For the text-containing cell, return its midpoint in (X, Y) coordinate format. 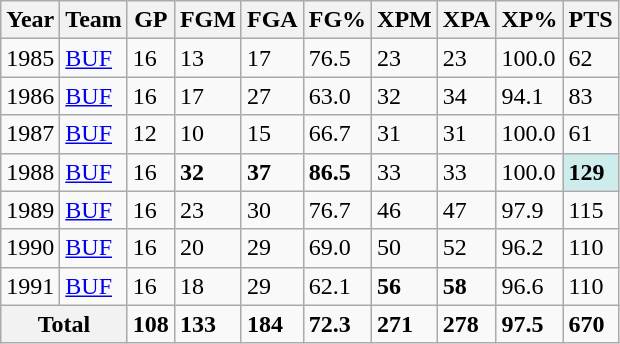
12 (150, 134)
58 (466, 286)
30 (272, 210)
Year (30, 20)
97.5 (530, 324)
66.7 (337, 134)
15 (272, 134)
86.5 (337, 172)
278 (466, 324)
115 (590, 210)
61 (590, 134)
XPM (405, 20)
XPA (466, 20)
20 (208, 248)
76.5 (337, 58)
Team (94, 20)
63.0 (337, 96)
133 (208, 324)
94.1 (530, 96)
1991 (30, 286)
GP (150, 20)
96.2 (530, 248)
27 (272, 96)
1989 (30, 210)
97.9 (530, 210)
PTS (590, 20)
69.0 (337, 248)
108 (150, 324)
83 (590, 96)
FGA (272, 20)
670 (590, 324)
184 (272, 324)
46 (405, 210)
62.1 (337, 286)
1990 (30, 248)
18 (208, 286)
96.6 (530, 286)
62 (590, 58)
37 (272, 172)
47 (466, 210)
56 (405, 286)
1987 (30, 134)
1985 (30, 58)
FG% (337, 20)
72.3 (337, 324)
76.7 (337, 210)
10 (208, 134)
50 (405, 248)
1988 (30, 172)
1986 (30, 96)
129 (590, 172)
13 (208, 58)
271 (405, 324)
34 (466, 96)
52 (466, 248)
Total (64, 324)
FGM (208, 20)
XP% (530, 20)
